Return the (X, Y) coordinate for the center point of the cell that contains the specified text.  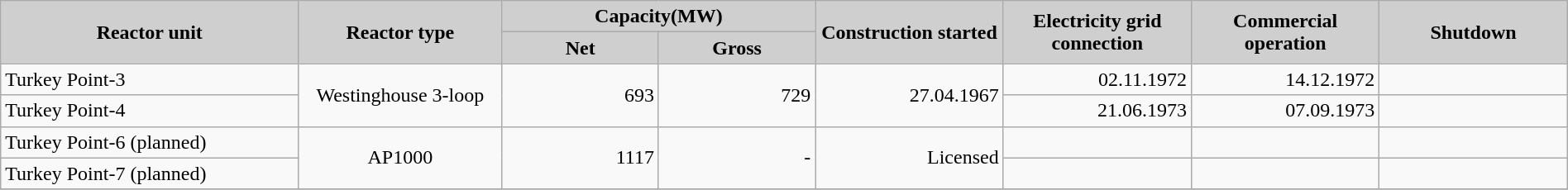
729 (736, 95)
14.12.1972 (1285, 79)
Licensed (910, 158)
Reactor unit (150, 32)
- (736, 158)
1117 (581, 158)
Turkey Point-6 (planned) (150, 142)
Reactor type (400, 32)
AP1000 (400, 158)
Commercial operation (1285, 32)
27.04.1967 (910, 95)
Capacity(MW) (658, 17)
Net (581, 48)
Shutdown (1474, 32)
Gross (736, 48)
21.06.1973 (1097, 111)
Turkey Point-4 (150, 111)
Electricity grid connection (1097, 32)
Turkey Point-7 (planned) (150, 173)
693 (581, 95)
Westinghouse 3-loop (400, 95)
Turkey Point-3 (150, 79)
07.09.1973 (1285, 111)
Construction started (910, 32)
02.11.1972 (1097, 79)
